Search for the cell housing the specified text and yield its [X, Y] center coordinate. 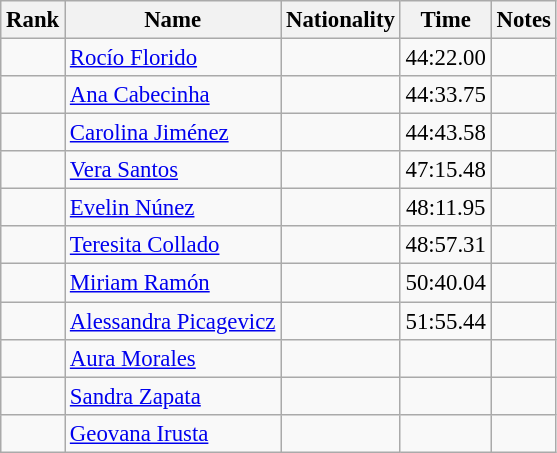
Alessandra Picagevicz [173, 321]
Sandra Zapata [173, 396]
51:55.44 [446, 321]
Vera Santos [173, 170]
48:57.31 [446, 245]
44:33.75 [446, 95]
44:22.00 [446, 58]
50:40.04 [446, 283]
Aura Morales [173, 358]
Ana Cabecinha [173, 95]
Miriam Ramón [173, 283]
Rank [33, 20]
Carolina Jiménez [173, 133]
47:15.48 [446, 170]
Notes [524, 20]
Teresita Collado [173, 245]
Nationality [340, 20]
Evelin Núnez [173, 208]
Rocío Florido [173, 58]
44:43.58 [446, 133]
Name [173, 20]
48:11.95 [446, 208]
Time [446, 20]
Geovana Irusta [173, 433]
